Scan for the cell matching the given text and deliver its (x, y) coordinate at center. 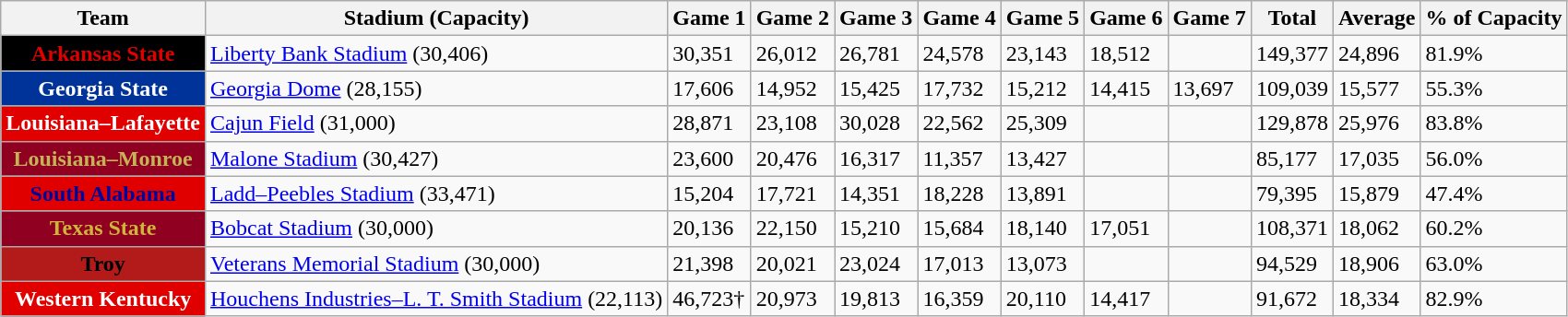
60.2% (1494, 229)
13,073 (1042, 264)
94,529 (1291, 264)
25,309 (1042, 123)
22,562 (959, 123)
23,108 (792, 123)
20,476 (792, 158)
15,204 (709, 194)
Cajun Field (31,000) (435, 123)
Veterans Memorial Stadium (30,000) (435, 264)
19,813 (875, 299)
55.3% (1494, 88)
22,150 (792, 229)
24,896 (1376, 53)
14,351 (875, 194)
18,512 (1126, 53)
46,723† (709, 299)
17,721 (792, 194)
91,672 (1291, 299)
Malone Stadium (30,427) (435, 158)
24,578 (959, 53)
83.8% (1494, 123)
23,600 (709, 158)
79,395 (1291, 194)
81.9% (1494, 53)
16,359 (959, 299)
13,427 (1042, 158)
30,351 (709, 53)
Louisiana–Monroe (103, 158)
13,697 (1209, 88)
Troy (103, 264)
47.4% (1494, 194)
Game 7 (1209, 18)
63.0% (1494, 264)
15,425 (875, 88)
15,577 (1376, 88)
18,334 (1376, 299)
14,417 (1126, 299)
Game 1 (709, 18)
Average (1376, 18)
17,051 (1126, 229)
15,212 (1042, 88)
20,136 (709, 229)
Game 6 (1126, 18)
Ladd–Peebles Stadium (33,471) (435, 194)
21,398 (709, 264)
23,024 (875, 264)
Houchens Industries–L. T. Smith Stadium (22,113) (435, 299)
Georgia State (103, 88)
149,377 (1291, 53)
Game 2 (792, 18)
Arkansas State (103, 53)
13,891 (1042, 194)
18,906 (1376, 264)
17,035 (1376, 158)
Total (1291, 18)
109,039 (1291, 88)
Game 4 (959, 18)
Louisiana–Lafayette (103, 123)
Western Kentucky (103, 299)
18,228 (959, 194)
17,606 (709, 88)
15,684 (959, 229)
16,317 (875, 158)
Team (103, 18)
11,357 (959, 158)
15,210 (875, 229)
108,371 (1291, 229)
129,878 (1291, 123)
85,177 (1291, 158)
26,012 (792, 53)
26,781 (875, 53)
South Alabama (103, 194)
17,013 (959, 264)
20,110 (1042, 299)
18,062 (1376, 229)
28,871 (709, 123)
Game 5 (1042, 18)
18,140 (1042, 229)
Stadium (Capacity) (435, 18)
56.0% (1494, 158)
14,952 (792, 88)
Georgia Dome (28,155) (435, 88)
15,879 (1376, 194)
23,143 (1042, 53)
20,021 (792, 264)
25,976 (1376, 123)
Liberty Bank Stadium (30,406) (435, 53)
17,732 (959, 88)
20,973 (792, 299)
Game 3 (875, 18)
Bobcat Stadium (30,000) (435, 229)
Texas State (103, 229)
82.9% (1494, 299)
30,028 (875, 123)
% of Capacity (1494, 18)
14,415 (1126, 88)
